Search for the cell housing the specified text and yield its [x, y] center coordinate. 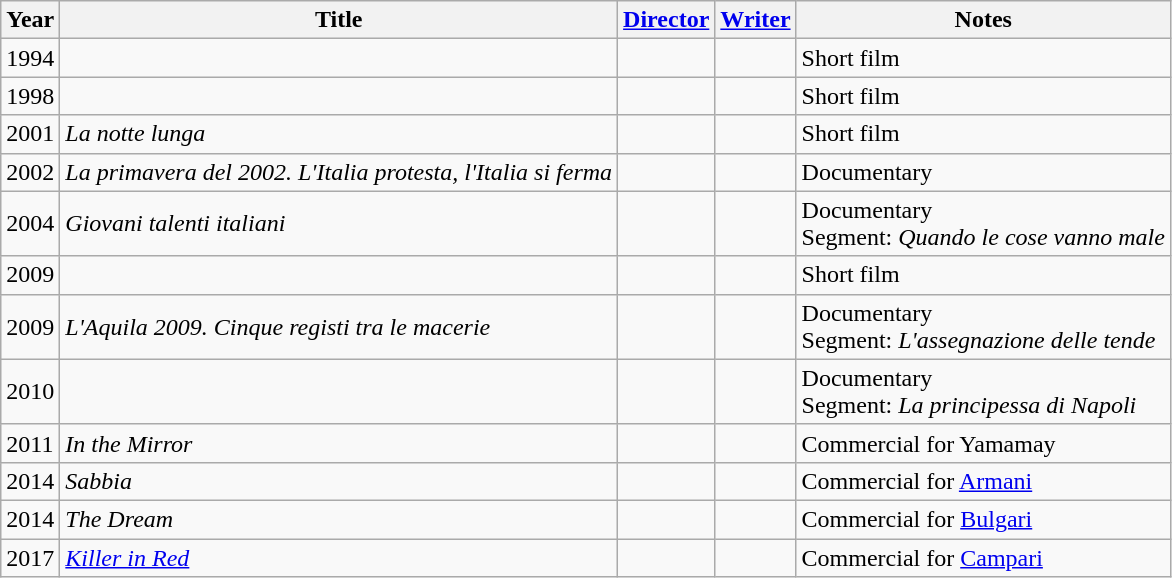
Writer [756, 20]
Documentary [983, 172]
2004 [30, 224]
Sabbia [339, 481]
La primavera del 2002. L'Italia protesta, l'Italia si ferma [339, 172]
Director [666, 20]
DocumentarySegment: L'assegnazione delle tende [983, 326]
The Dream [339, 519]
DocumentarySegment: Quando le cose vanno male [983, 224]
2011 [30, 443]
Giovani talenti italiani [339, 224]
1998 [30, 96]
L'Aquila 2009. Cinque registi tra le macerie [339, 326]
Commercial for Bulgari [983, 519]
2001 [30, 134]
La notte lunga [339, 134]
Commercial for Yamamay [983, 443]
Commercial for Campari [983, 557]
Notes [983, 20]
2002 [30, 172]
1994 [30, 58]
In the Mirror [339, 443]
DocumentarySegment: La principessa di Napoli [983, 392]
Killer in Red [339, 557]
Year [30, 20]
2017 [30, 557]
2010 [30, 392]
Title [339, 20]
Commercial for Armani [983, 481]
